Detect which cell encompasses the target text, then output its (x, y) center coordinate. 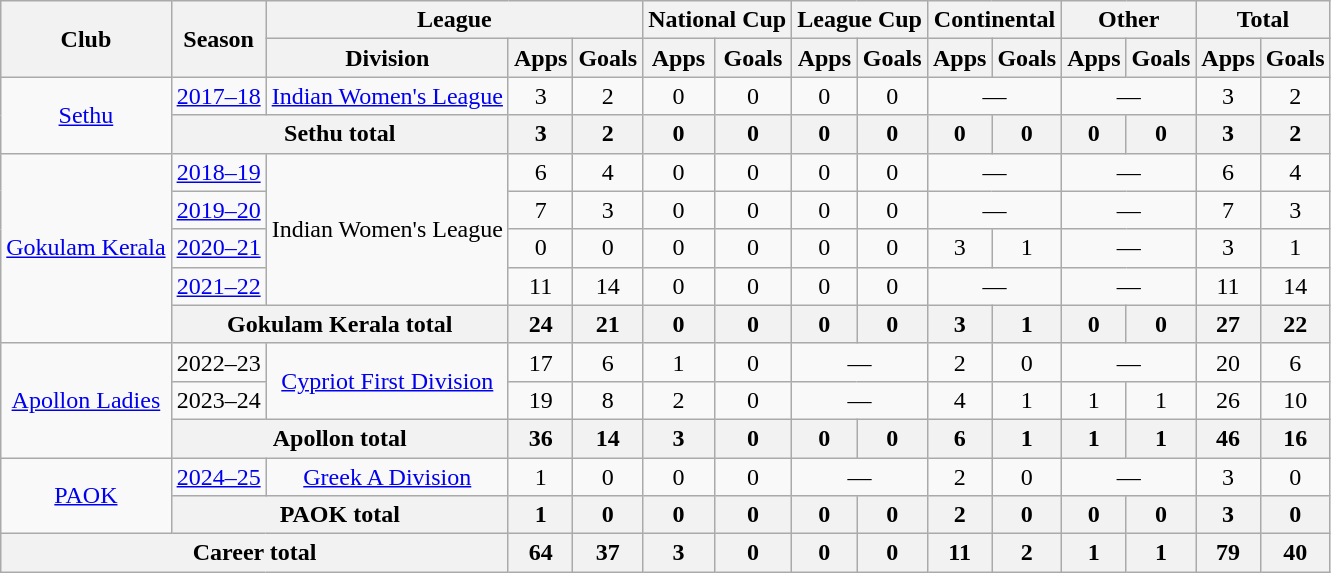
26 (1228, 400)
27 (1228, 324)
2023–24 (218, 400)
Club (86, 39)
22 (1295, 324)
League Cup (860, 20)
Season (218, 39)
40 (1295, 553)
37 (608, 553)
PAOK total (340, 515)
17 (540, 362)
Sethu total (340, 134)
2020–21 (218, 248)
19 (540, 400)
Cypriot First Division (387, 381)
Greek A Division (387, 477)
Continental (994, 20)
16 (1295, 438)
Gokulam Kerala (86, 248)
10 (1295, 400)
2019–20 (218, 210)
Other (1129, 20)
64 (540, 553)
2021–22 (218, 286)
36 (540, 438)
Career total (255, 553)
Apollon total (340, 438)
2024–25 (218, 477)
Division (387, 58)
20 (1228, 362)
2022–23 (218, 362)
2017–18 (218, 96)
Total (1263, 20)
24 (540, 324)
79 (1228, 553)
League (454, 20)
Gokulam Kerala total (340, 324)
46 (1228, 438)
21 (608, 324)
2018–19 (218, 172)
Apollon Ladies (86, 400)
PAOK (86, 496)
8 (608, 400)
Sethu (86, 115)
National Cup (718, 20)
